For the text-containing cell, return its midpoint in [x, y] coordinate format. 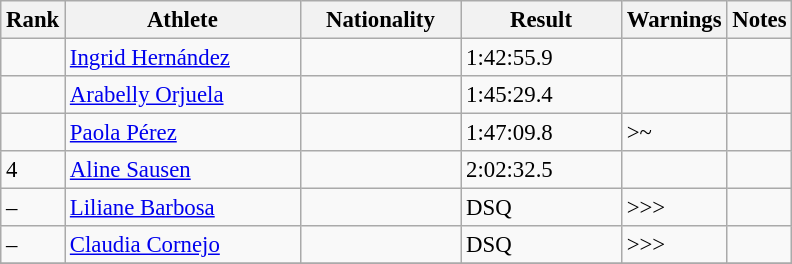
Notes [760, 20]
Athlete [183, 20]
Claudia Cornejo [183, 245]
>~ [674, 133]
4 [33, 170]
Warnings [674, 20]
Rank [33, 20]
Result [542, 20]
Aline Sausen [183, 170]
2:02:32.5 [542, 170]
Ingrid Hernández [183, 58]
1:47:09.8 [542, 133]
Arabelly Orjuela [183, 95]
Paola Pérez [183, 133]
Nationality [380, 20]
1:42:55.9 [542, 58]
Liliane Barbosa [183, 208]
1:45:29.4 [542, 95]
